Detect which cell encompasses the target text, then output its [x, y] center coordinate. 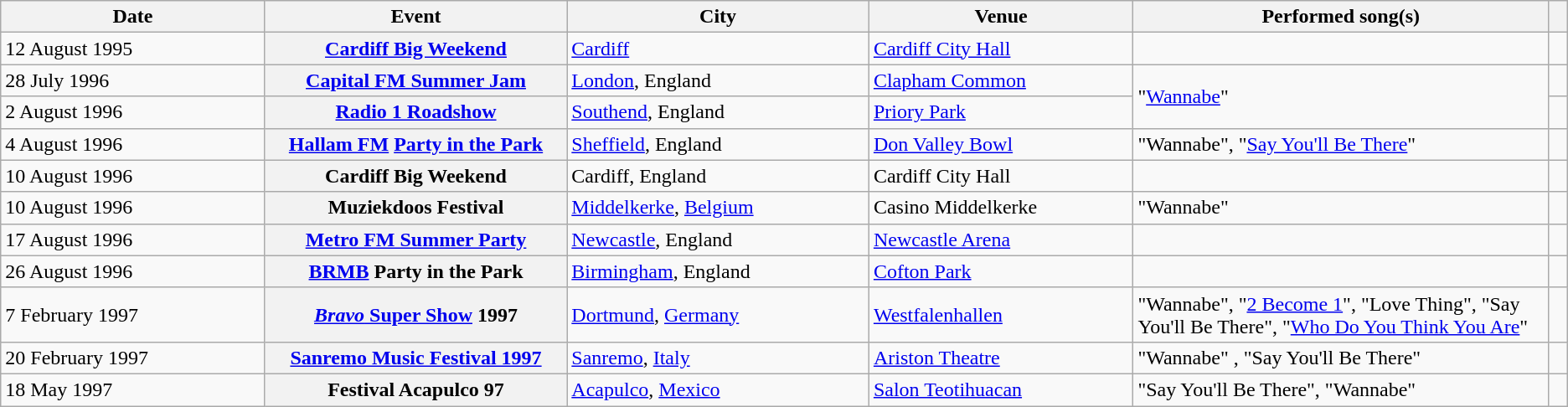
Festival Acapulco 97 [415, 389]
Salon Teotihuacan [1000, 389]
Casino Middelkerke [1000, 208]
Newcastle Arena [1000, 240]
Radio 1 Roadshow [415, 112]
Sheffield, England [719, 144]
Cardiff, England [719, 176]
4 August 1996 [132, 144]
"Wannabe" , "Say You'll Be There" [1341, 358]
BRMB Party in the Park [415, 271]
2 August 1996 [132, 112]
Acapulco, Mexico [719, 389]
City [719, 17]
17 August 1996 [132, 240]
Middelkerke, Belgium [719, 208]
Performed song(s) [1341, 17]
"Wannabe", "2 Become 1", "Love Thing", "Say You'll Be There", "Who Do You Think You Are" [1341, 315]
Sanremo, Italy [719, 358]
Dortmund, Germany [719, 315]
London, England [719, 80]
Venue [1000, 17]
Capital FM Summer Jam [415, 80]
Don Valley Bowl [1000, 144]
Metro FM Summer Party [415, 240]
26 August 1996 [132, 271]
28 July 1996 [132, 80]
Sanremo Music Festival 1997 [415, 358]
Newcastle, England [719, 240]
Event [415, 17]
Bravo Super Show 1997 [415, 315]
20 February 1997 [132, 358]
Priory Park [1000, 112]
Cofton Park [1000, 271]
"Wannabe", "Say You'll Be There" [1341, 144]
Muziekdoos Festival [415, 208]
Cardiff [719, 49]
Clapham Common [1000, 80]
"Say You'll Be There", "Wannabe" [1341, 389]
Ariston Theatre [1000, 358]
18 May 1997 [132, 389]
Birmingham, England [719, 271]
Southend, England [719, 112]
Westfalenhallen [1000, 315]
7 February 1997 [132, 315]
Date [132, 17]
Hallam FM Party in the Park [415, 144]
12 August 1995 [132, 49]
